Search for the cell housing the specified text and yield its [x, y] center coordinate. 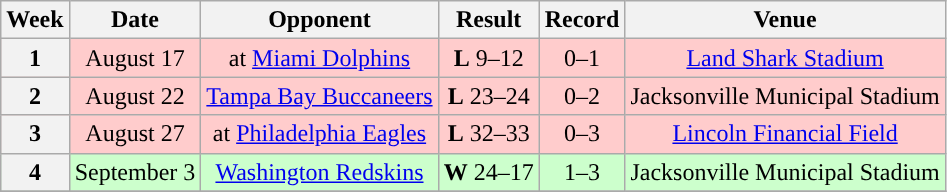
August 27 [135, 134]
September 3 [135, 172]
0–2 [582, 96]
2 [35, 96]
L 32–33 [488, 134]
0–3 [582, 134]
Land Shark Stadium [785, 58]
August 22 [135, 96]
Week [35, 20]
Washington Redskins [320, 172]
Result [488, 20]
1–3 [582, 172]
at Philadelphia Eagles [320, 134]
4 [35, 172]
Record [582, 20]
Lincoln Financial Field [785, 134]
3 [35, 134]
Opponent [320, 20]
1 [35, 58]
Venue [785, 20]
L 23–24 [488, 96]
L 9–12 [488, 58]
W 24–17 [488, 172]
August 17 [135, 58]
0–1 [582, 58]
Date [135, 20]
Tampa Bay Buccaneers [320, 96]
at Miami Dolphins [320, 58]
